Detect which cell encompasses the target text, then output its (x, y) center coordinate. 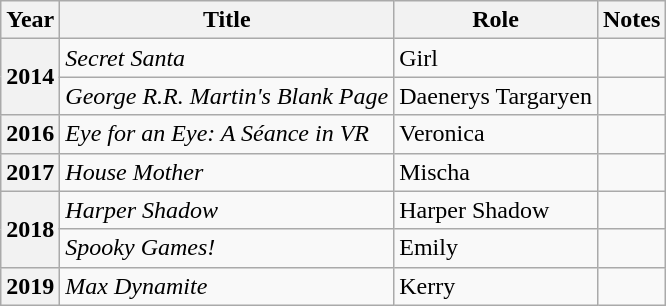
George R.R. Martin's Blank Page (227, 96)
Max Dynamite (227, 286)
2016 (30, 134)
Girl (496, 58)
Veronica (496, 134)
Eye for an Eye: A Séance in VR (227, 134)
Daenerys Targaryen (496, 96)
Spooky Games! (227, 248)
Notes (631, 20)
Year (30, 20)
Role (496, 20)
Title (227, 20)
2014 (30, 77)
2018 (30, 229)
Mischa (496, 172)
Kerry (496, 286)
Secret Santa (227, 58)
2019 (30, 286)
House Mother (227, 172)
2017 (30, 172)
Emily (496, 248)
